Provide the (x, y) coordinate of the cell's center where the given text is located.  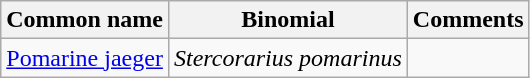
Stercorarius pomarinus (288, 58)
Pomarine jaeger (85, 58)
Common name (85, 20)
Binomial (288, 20)
Comments (468, 20)
